Find where the given text appears and provide that cell's center as [x, y] coordinate. 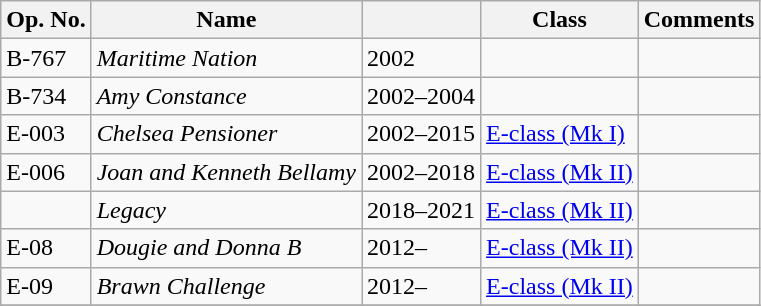
2002–2015 [422, 134]
E-08 [46, 248]
Joan and Kenneth Bellamy [226, 172]
2002–2018 [422, 172]
Legacy [226, 210]
Op. No. [46, 20]
2002 [422, 58]
Chelsea Pensioner [226, 134]
2018–2021 [422, 210]
Name [226, 20]
B-767 [46, 58]
E-09 [46, 286]
E-class (Mk I) [560, 134]
Comments [699, 20]
Maritime Nation [226, 58]
E-003 [46, 134]
Brawn Challenge [226, 286]
E-006 [46, 172]
Class [560, 20]
B-734 [46, 96]
Dougie and Donna B [226, 248]
Amy Constance [226, 96]
2002–2004 [422, 96]
